Locate the cell with the specified text and output its [x, y] center coordinate. 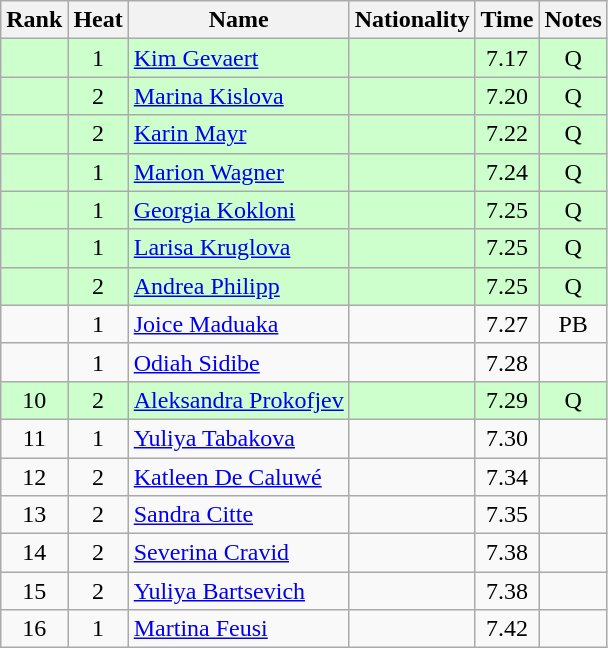
15 [34, 591]
11 [34, 438]
Marion Wagner [238, 172]
Severina Cravid [238, 553]
PB [573, 324]
7.42 [507, 629]
7.30 [507, 438]
Martina Feusi [238, 629]
Kim Gevaert [238, 58]
7.22 [507, 134]
7.24 [507, 172]
Rank [34, 20]
10 [34, 400]
7.20 [507, 96]
Heat [98, 20]
Aleksandra Prokofjev [238, 400]
7.28 [507, 362]
Yuliya Tabakova [238, 438]
12 [34, 477]
13 [34, 515]
14 [34, 553]
Andrea Philipp [238, 286]
Katleen De Caluwé [238, 477]
Marina Kislova [238, 96]
Joice Maduaka [238, 324]
Yuliya Bartsevich [238, 591]
7.29 [507, 400]
Nationality [412, 20]
Larisa Kruglova [238, 248]
Name [238, 20]
Sandra Citte [238, 515]
7.17 [507, 58]
16 [34, 629]
Odiah Sidibe [238, 362]
Georgia Kokloni [238, 210]
Time [507, 20]
Notes [573, 20]
Karin Mayr [238, 134]
7.34 [507, 477]
7.27 [507, 324]
7.35 [507, 515]
